Identify which cell holds the provided text, then report its (X, Y) central coordinate. 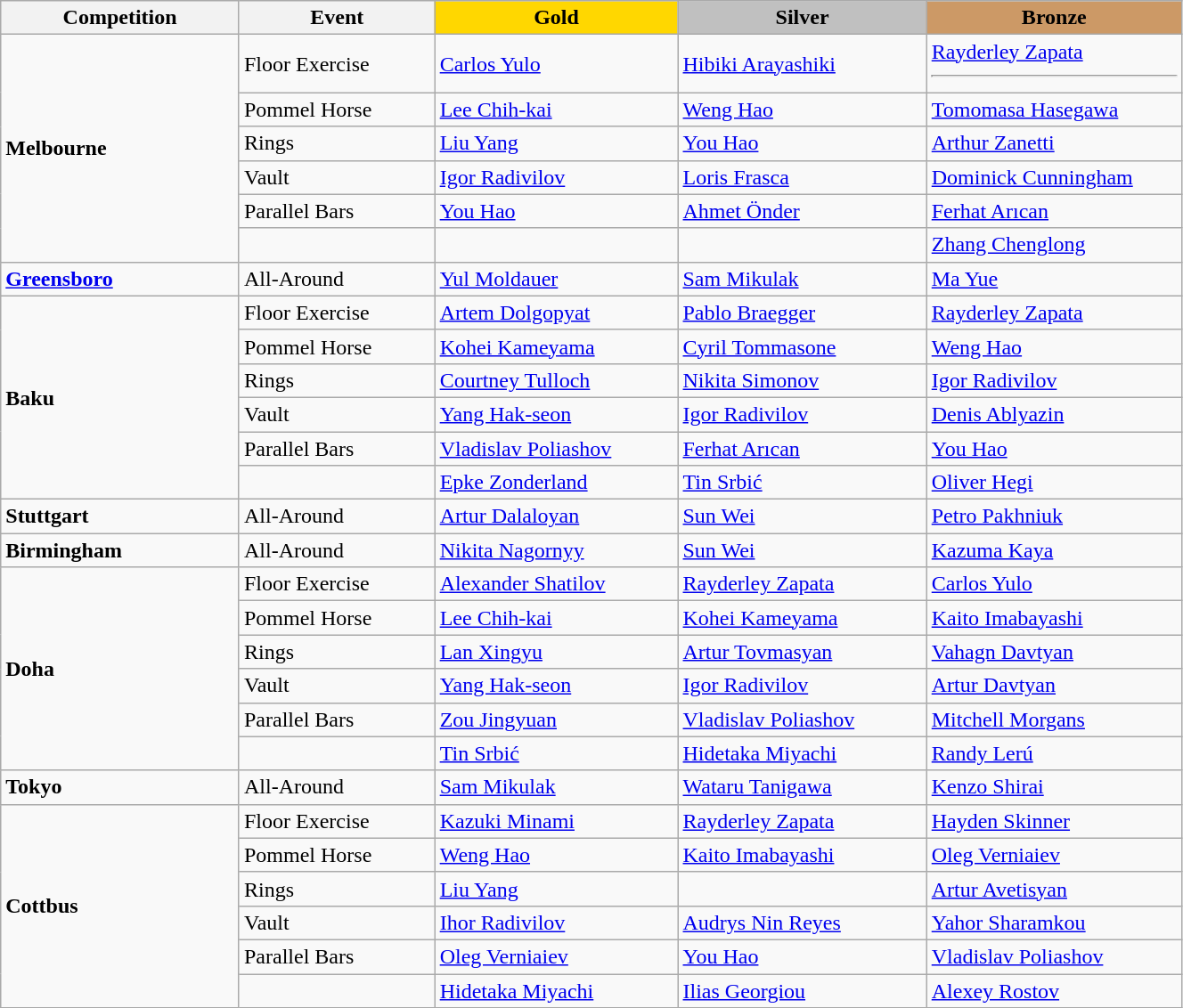
Tokyo (120, 787)
Zhang Chenglong (1054, 245)
Baku (120, 397)
Artur Tovmasyan (802, 652)
Vahagn Davtyan (1054, 652)
Gold (556, 18)
Birmingham (120, 550)
Ahmet Önder (802, 211)
Artur Davtyan (1054, 686)
Audrys Nin Reyes (802, 923)
Alexander Shatilov (556, 584)
Arthur Zanetti (1054, 143)
Dominick Cunningham (1054, 177)
Nikita Nagornyy (556, 550)
Bronze (1054, 18)
Cottbus (120, 906)
Kazuki Minami (556, 821)
Silver (802, 18)
Zou Jingyuan (556, 719)
Cyril Tommasone (802, 346)
Nikita Simonov (802, 380)
Kazuma Kaya (1054, 550)
Doha (120, 669)
Lan Xingyu (556, 652)
Pablo Braegger (802, 313)
Ma Yue (1054, 279)
Event (337, 18)
Mitchell Morgans (1054, 719)
Epke Zonderland (556, 483)
Yahor Sharamkou (1054, 923)
Tomomasa Hasegawa (1054, 110)
Stuttgart (120, 516)
Petro Pakhniuk (1054, 516)
Hibiki Arayashiki (802, 64)
Competition (120, 18)
Artur Dalaloyan (556, 516)
Greensboro (120, 279)
Loris Frasca (802, 177)
Ihor Radivilov (556, 923)
Denis Ablyazin (1054, 414)
Oliver Hegi (1054, 483)
Artem Dolgopyat (556, 313)
Randy Lerú (1054, 753)
Courtney Tulloch (556, 380)
Yul Moldauer (556, 279)
Kenzo Shirai (1054, 787)
Hayden Skinner (1054, 821)
Alexey Rostov (1054, 991)
Melbourne (120, 148)
Ilias Georgiou (802, 991)
Artur Avetisyan (1054, 889)
Wataru Tanigawa (802, 787)
